Pinpoint the cell where the given text exists, returning its (X, Y) midpoint coordinate. 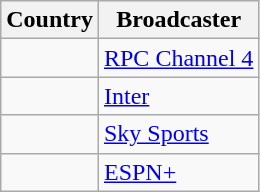
Sky Sports (178, 134)
Inter (178, 96)
ESPN+ (178, 172)
Country (50, 20)
RPC Channel 4 (178, 58)
Broadcaster (178, 20)
